Output the (X, Y) coordinate of the center of the cell containing the given text.  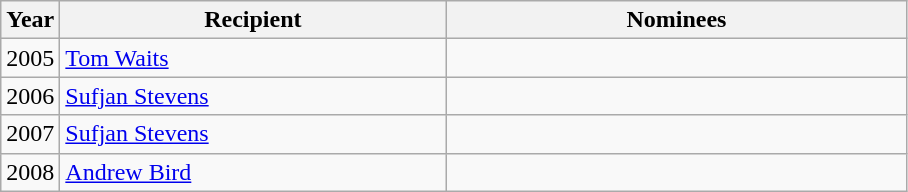
Andrew Bird (253, 172)
2006 (30, 96)
Recipient (253, 20)
Year (30, 20)
2007 (30, 134)
2008 (30, 172)
2005 (30, 58)
Tom Waits (253, 58)
Nominees (676, 20)
